Detect which cell encompasses the target text, then output its (x, y) center coordinate. 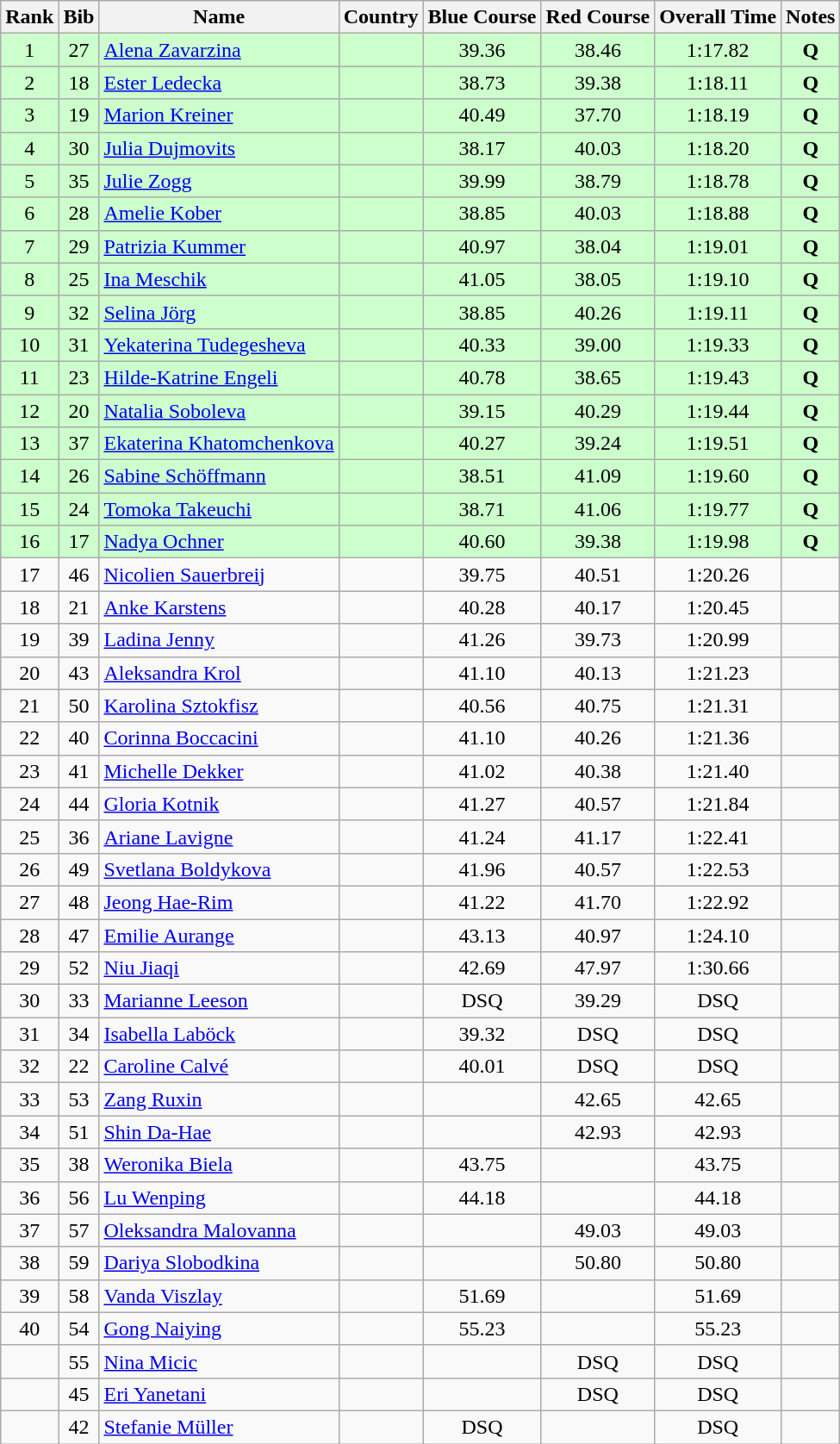
41.02 (482, 771)
1:22.53 (719, 869)
40.60 (482, 542)
40.33 (482, 345)
Jeong Hae-Rim (219, 902)
11 (29, 377)
6 (29, 214)
49 (79, 869)
Oleksandra Malovanna (219, 1230)
Nicolien Sauerbreij (219, 575)
38.04 (598, 246)
1:21.84 (719, 804)
Nadya Ochner (219, 542)
1:18.19 (719, 115)
Ina Meschik (219, 279)
43.13 (482, 935)
39.32 (482, 1034)
1:19.77 (719, 509)
Bib (79, 17)
1:19.60 (719, 476)
40.01 (482, 1067)
1:19.51 (719, 444)
1:19.33 (719, 345)
Yekaterina Tudegesheva (219, 345)
40.29 (598, 411)
1:18.78 (719, 181)
Sabine Schöffmann (219, 476)
44 (79, 804)
2 (29, 83)
1:19.10 (719, 279)
Niu Jiaqi (219, 968)
40.51 (598, 575)
51 (79, 1132)
Isabella Laböck (219, 1034)
38.65 (598, 377)
1:21.40 (719, 771)
41.70 (598, 902)
14 (29, 476)
Svetlana Boldykova (219, 869)
37.70 (598, 115)
57 (79, 1230)
47.97 (598, 968)
1:21.36 (719, 738)
Eri Yanetani (219, 1394)
5 (29, 181)
43 (79, 673)
1:19.01 (719, 246)
1:19.11 (719, 312)
Selina Jörg (219, 312)
39.73 (598, 640)
41.06 (598, 509)
7 (29, 246)
56 (79, 1198)
39.75 (482, 575)
Julia Dujmovits (219, 148)
1:22.92 (719, 902)
42.69 (482, 968)
38.71 (482, 509)
1:21.23 (719, 673)
Ester Ledecka (219, 83)
41.24 (482, 837)
Weronika Biela (219, 1165)
39.15 (482, 411)
Red Course (598, 17)
Ladina Jenny (219, 640)
Gong Naiying (219, 1329)
45 (79, 1394)
1:20.45 (719, 607)
12 (29, 411)
Shin Da-Hae (219, 1132)
59 (79, 1263)
Stefanie Müller (219, 1427)
16 (29, 542)
Name (219, 17)
41.22 (482, 902)
39.24 (598, 444)
1:30.66 (719, 968)
40.27 (482, 444)
Overall Time (719, 17)
1:24.10 (719, 935)
1:18.11 (719, 83)
40.78 (482, 377)
10 (29, 345)
4 (29, 148)
40.56 (482, 706)
40.28 (482, 607)
Marion Kreiner (219, 115)
40.75 (598, 706)
41.09 (598, 476)
41.05 (482, 279)
47 (79, 935)
40.17 (598, 607)
Blue Course (482, 17)
1:18.20 (719, 148)
52 (79, 968)
42 (79, 1427)
Nina Micic (219, 1361)
Anke Karstens (219, 607)
38.79 (598, 181)
38.05 (598, 279)
Vanda Viszlay (219, 1296)
38.51 (482, 476)
40.38 (598, 771)
Gloria Kotnik (219, 804)
53 (79, 1099)
58 (79, 1296)
Natalia Soboleva (219, 411)
Country (381, 17)
38.73 (482, 83)
3 (29, 115)
1:19.98 (719, 542)
38.46 (598, 50)
39.99 (482, 181)
1:19.44 (719, 411)
Patrizia Kummer (219, 246)
Alena Zavarzina (219, 50)
41.26 (482, 640)
Michelle Dekker (219, 771)
Ariane Lavigne (219, 837)
Notes (811, 17)
Marianne Leeson (219, 1001)
1:20.26 (719, 575)
39.00 (598, 345)
Amelie Kober (219, 214)
1:20.99 (719, 640)
Lu Wenping (219, 1198)
54 (79, 1329)
Caroline Calvé (219, 1067)
Corinna Boccacini (219, 738)
55 (79, 1361)
1:22.41 (719, 837)
Ekaterina Khatomchenkova (219, 444)
50 (79, 706)
Julie Zogg (219, 181)
Dariya Slobodkina (219, 1263)
1 (29, 50)
9 (29, 312)
41 (79, 771)
1:17.82 (719, 50)
41.96 (482, 869)
13 (29, 444)
1:18.88 (719, 214)
46 (79, 575)
Karolina Sztokfisz (219, 706)
Hilde-Katrine Engeli (219, 377)
1:19.43 (719, 377)
8 (29, 279)
Aleksandra Krol (219, 673)
1:21.31 (719, 706)
15 (29, 509)
39.36 (482, 50)
Tomoka Takeuchi (219, 509)
Rank (29, 17)
Zang Ruxin (219, 1099)
41.27 (482, 804)
39.29 (598, 1001)
41.17 (598, 837)
38.17 (482, 148)
40.49 (482, 115)
Emilie Aurange (219, 935)
40.13 (598, 673)
48 (79, 902)
